Pinpoint the cell where the given text exists, returning its (X, Y) midpoint coordinate. 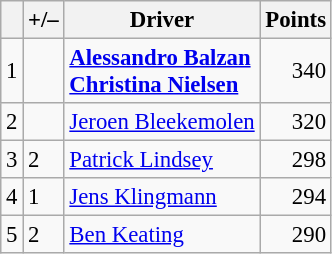
320 (296, 122)
340 (296, 72)
4 (12, 197)
Alessandro Balzan Christina Nielsen (162, 72)
+/– (44, 20)
Points (296, 20)
294 (296, 197)
Patrick Lindsey (162, 160)
Jeroen Bleekemolen (162, 122)
5 (12, 235)
298 (296, 160)
Driver (162, 20)
3 (12, 160)
Jens Klingmann (162, 197)
Ben Keating (162, 235)
290 (296, 235)
